Extract the (x, y) coordinate from the center of the cell holding the provided text.  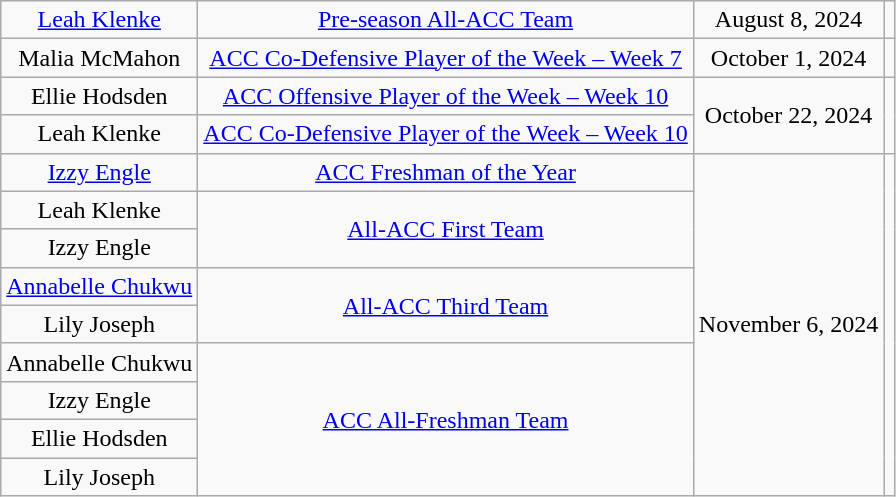
All-ACC Third Team (446, 305)
Pre-season All-ACC Team (446, 20)
August 8, 2024 (788, 20)
October 22, 2024 (788, 115)
Malia McMahon (100, 58)
ACC Co-Defensive Player of the Week – Week 10 (446, 134)
October 1, 2024 (788, 58)
ACC Offensive Player of the Week – Week 10 (446, 96)
ACC All-Freshman Team (446, 419)
November 6, 2024 (788, 324)
All-ACC First Team (446, 229)
ACC Co-Defensive Player of the Week – Week 7 (446, 58)
ACC Freshman of the Year (446, 172)
